Scan for the cell matching the given text and deliver its [x, y] coordinate at center. 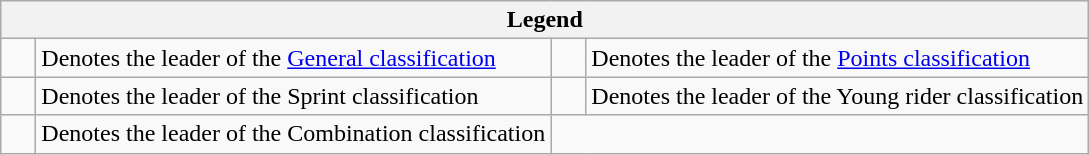
Denotes the leader of the Young rider classification [838, 96]
Legend [545, 20]
Denotes the leader of the General classification [294, 58]
Denotes the leader of the Combination classification [294, 134]
Denotes the leader of the Points classification [838, 58]
Denotes the leader of the Sprint classification [294, 96]
